Return (x, y) of the center of cell containing provided text 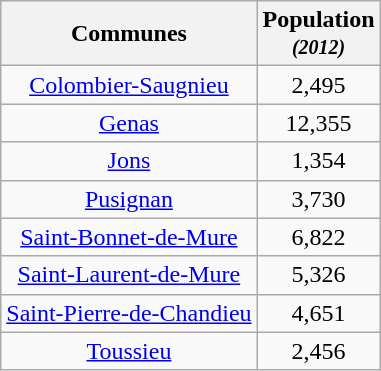
Saint-Bonnet-de-Mure (129, 237)
3,730 (318, 199)
Genas (129, 123)
Pusignan (129, 199)
12,355 (318, 123)
1,354 (318, 161)
5,326 (318, 275)
Population(2012) (318, 34)
Toussieu (129, 351)
4,651 (318, 313)
Colombier-Saugnieu (129, 85)
Communes (129, 34)
Saint-Pierre-de-Chandieu (129, 313)
Jons (129, 161)
6,822 (318, 237)
Saint-Laurent-de-Mure (129, 275)
2,456 (318, 351)
2,495 (318, 85)
